Detect which cell encompasses the target text, then output its (x, y) center coordinate. 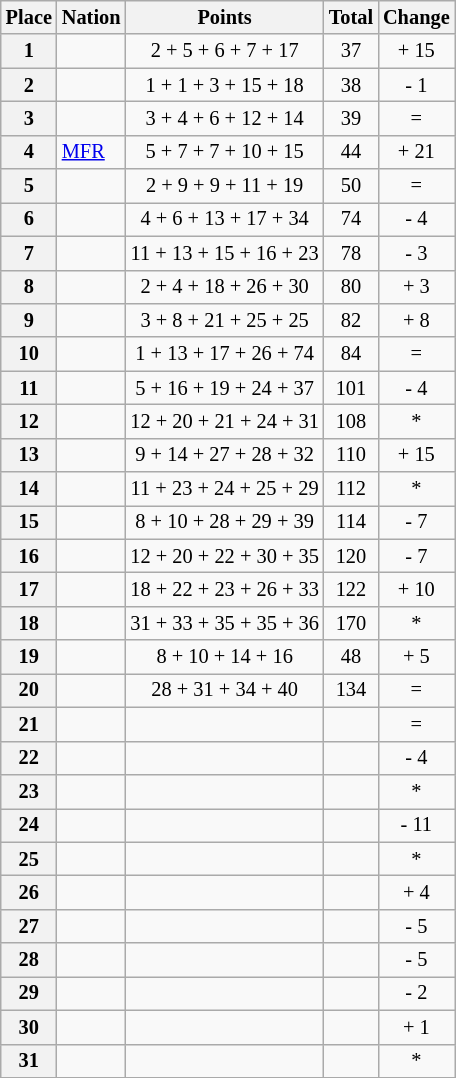
9 (29, 320)
29 (29, 993)
25 (29, 859)
10 (29, 354)
16 (29, 556)
28 + 31 + 34 + 40 (224, 690)
4 + 6 + 13 + 17 + 34 (224, 219)
Change (416, 17)
170 (351, 623)
39 (351, 118)
30 (29, 1027)
5 (29, 186)
3 (29, 118)
80 (351, 287)
17 (29, 589)
21 (29, 724)
26 (29, 892)
2 (29, 85)
12 (29, 421)
12 + 20 + 22 + 30 + 35 (224, 556)
108 (351, 421)
8 + 10 + 14 + 16 (224, 657)
Total (351, 17)
122 (351, 589)
31 (29, 1061)
22 (29, 758)
- 3 (416, 253)
1 + 13 + 17 + 26 + 74 (224, 354)
2 + 5 + 6 + 7 + 17 (224, 51)
+ 21 (416, 152)
14 (29, 489)
6 (29, 219)
5 + 16 + 19 + 24 + 37 (224, 388)
28 (29, 960)
+ 8 (416, 320)
+ 5 (416, 657)
MFR (92, 152)
134 (351, 690)
44 (351, 152)
+ 10 (416, 589)
37 (351, 51)
78 (351, 253)
74 (351, 219)
24 (29, 825)
+ 3 (416, 287)
11 + 23 + 24 + 25 + 29 (224, 489)
101 (351, 388)
112 (351, 489)
82 (351, 320)
- 2 (416, 993)
8 (29, 287)
27 (29, 926)
15 (29, 522)
3 + 4 + 6 + 12 + 14 (224, 118)
- 1 (416, 85)
48 (351, 657)
5 + 7 + 7 + 10 + 15 (224, 152)
23 (29, 791)
84 (351, 354)
4 (29, 152)
+ 1 (416, 1027)
114 (351, 522)
18 (29, 623)
18 + 22 + 23 + 26 + 33 (224, 589)
120 (351, 556)
2 + 4 + 18 + 26 + 30 (224, 287)
20 (29, 690)
38 (351, 85)
2 + 9 + 9 + 11 + 19 (224, 186)
50 (351, 186)
13 (29, 455)
12 + 20 + 21 + 24 + 31 (224, 421)
Nation (92, 17)
1 (29, 51)
9 + 14 + 27 + 28 + 32 (224, 455)
7 (29, 253)
Points (224, 17)
11 (29, 388)
8 + 10 + 28 + 29 + 39 (224, 522)
+ 4 (416, 892)
3 + 8 + 21 + 25 + 25 (224, 320)
11 + 13 + 15 + 16 + 23 (224, 253)
Place (29, 17)
110 (351, 455)
- 11 (416, 825)
19 (29, 657)
1 + 1 + 3 + 15 + 18 (224, 85)
31 + 33 + 35 + 35 + 36 (224, 623)
